Output the (x, y) coordinate of the center of the cell containing the given text.  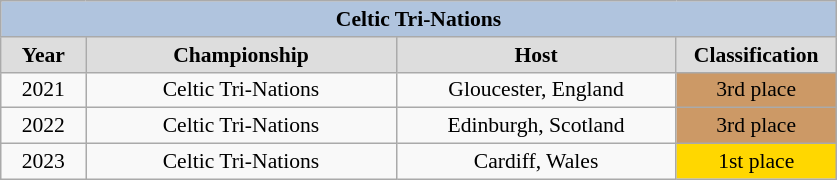
Host (536, 55)
Gloucester, England (536, 90)
Cardiff, Wales (536, 162)
2022 (44, 126)
1st place (756, 162)
Year (44, 55)
Edinburgh, Scotland (536, 126)
2023 (44, 162)
2021 (44, 90)
Classification (756, 55)
Championship (241, 55)
